For the text-containing cell, return its midpoint in (x, y) coordinate format. 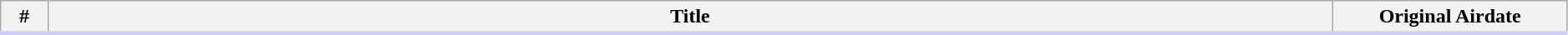
# (24, 17)
Original Airdate (1450, 17)
Title (690, 17)
